Locate the cell with the specified text and output its [X, Y] center coordinate. 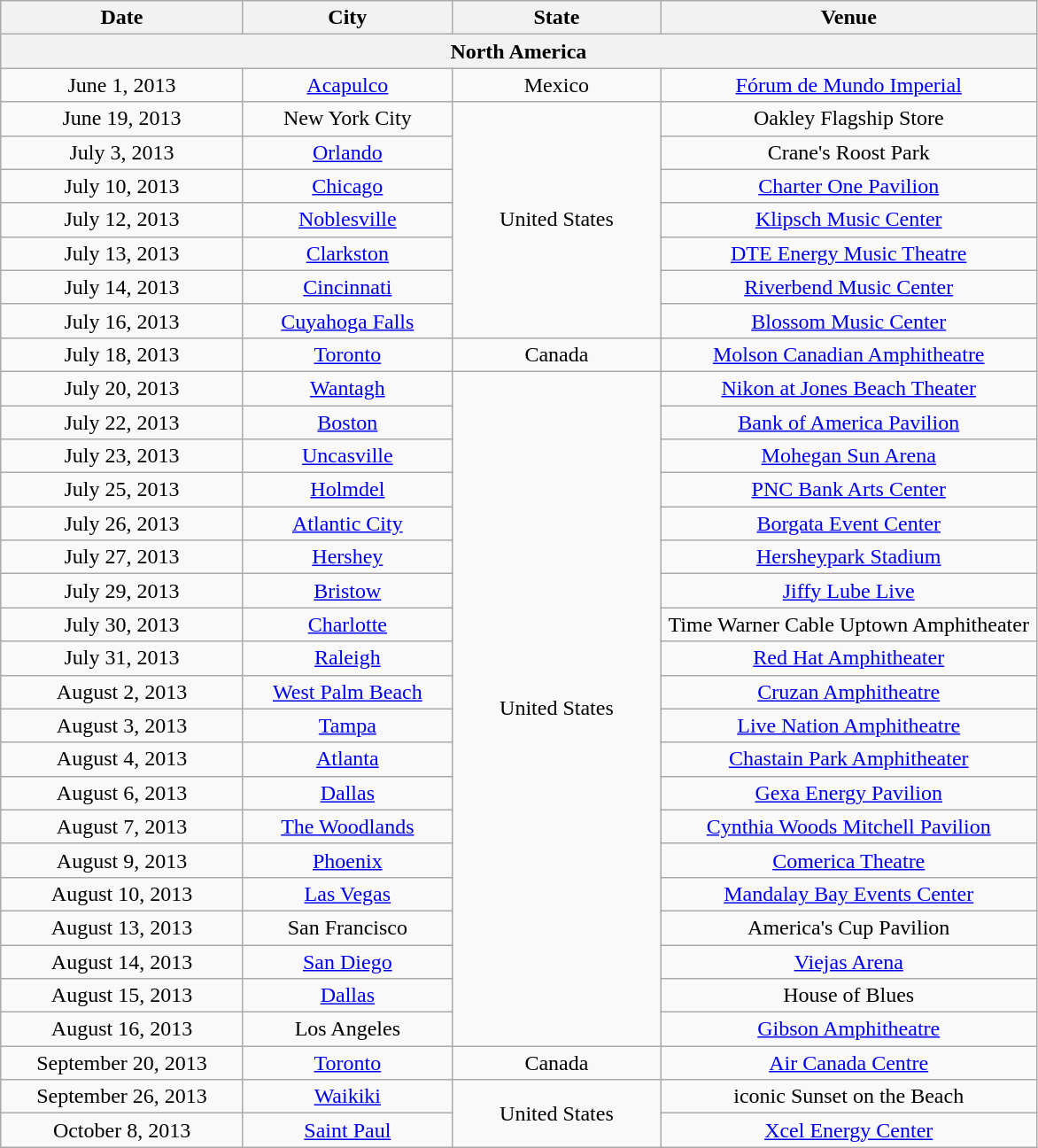
Charter One Pavilion [848, 186]
July 26, 2013 [122, 524]
Comerica Theatre [848, 860]
Mohegan Sun Arena [848, 456]
August 16, 2013 [122, 1029]
DTE Energy Music Theatre [848, 253]
Cruzan Amphitheatre [848, 692]
August 9, 2013 [122, 860]
July 23, 2013 [122, 456]
Live Nation Amphitheatre [848, 725]
Cincinnati [347, 287]
July 10, 2013 [122, 186]
Gexa Energy Pavilion [848, 793]
Waikiki [347, 1097]
America's Cup Pavilion [848, 927]
Tampa [347, 725]
Time Warner Cable Uptown Amphitheater [848, 624]
Atlantic City [347, 524]
Blossom Music Center [848, 321]
Atlanta [347, 759]
September 26, 2013 [122, 1097]
July 31, 2013 [122, 658]
Chicago [347, 186]
House of Blues [848, 996]
State [556, 18]
Hersheypark Stadium [848, 557]
New York City [347, 119]
July 18, 2013 [122, 354]
Molson Canadian Amphitheatre [848, 354]
July 3, 2013 [122, 152]
July 16, 2013 [122, 321]
PNC Bank Arts Center [848, 490]
August 3, 2013 [122, 725]
June 19, 2013 [122, 119]
July 29, 2013 [122, 591]
Uncasville [347, 456]
San Diego [347, 961]
June 1, 2013 [122, 85]
Air Canada Centre [848, 1063]
August 4, 2013 [122, 759]
Las Vegas [347, 894]
Cuyahoga Falls [347, 321]
September 20, 2013 [122, 1063]
Viejas Arena [848, 961]
Borgata Event Center [848, 524]
July 20, 2013 [122, 388]
Acapulco [347, 85]
August 13, 2013 [122, 927]
Jiffy Lube Live [848, 591]
Phoenix [347, 860]
West Palm Beach [347, 692]
Crane's Roost Park [848, 152]
iconic Sunset on the Beach [848, 1097]
Bank of America Pavilion [848, 423]
Bristow [347, 591]
Los Angeles [347, 1029]
Date [122, 18]
Xcel Energy Center [848, 1130]
August 14, 2013 [122, 961]
Holmdel [347, 490]
Orlando [347, 152]
August 15, 2013 [122, 996]
August 6, 2013 [122, 793]
Saint Paul [347, 1130]
Raleigh [347, 658]
Charlotte [347, 624]
July 27, 2013 [122, 557]
August 10, 2013 [122, 894]
July 25, 2013 [122, 490]
Wantagh [347, 388]
City [347, 18]
October 8, 2013 [122, 1130]
Red Hat Amphitheater [848, 658]
North America [519, 51]
Mandalay Bay Events Center [848, 894]
Oakley Flagship Store [848, 119]
Klipsch Music Center [848, 220]
July 30, 2013 [122, 624]
Riverbend Music Center [848, 287]
Noblesville [347, 220]
July 13, 2013 [122, 253]
Boston [347, 423]
July 22, 2013 [122, 423]
July 14, 2013 [122, 287]
August 7, 2013 [122, 826]
San Francisco [347, 927]
July 12, 2013 [122, 220]
Venue [848, 18]
Clarkston [347, 253]
Nikon at Jones Beach Theater [848, 388]
August 2, 2013 [122, 692]
Chastain Park Amphitheater [848, 759]
Cynthia Woods Mitchell Pavilion [848, 826]
Fórum de Mundo Imperial [848, 85]
Mexico [556, 85]
Hershey [347, 557]
Gibson Amphitheatre [848, 1029]
The Woodlands [347, 826]
